Identify which cell holds the provided text, then report its (X, Y) central coordinate. 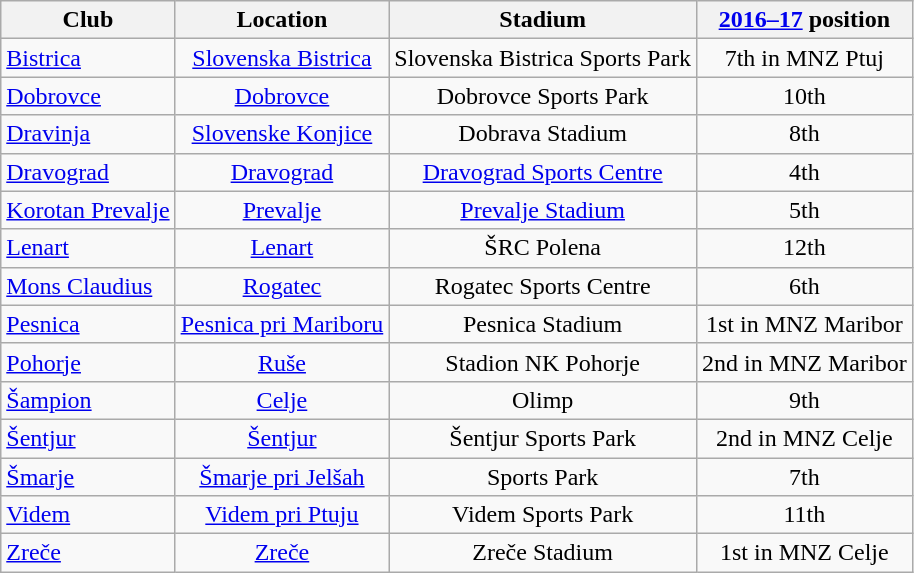
Pohorje (88, 362)
2nd in MNZ Maribor (804, 362)
4th (804, 172)
Korotan Prevalje (88, 210)
Šampion (88, 400)
Pesnica pri Mariboru (282, 324)
ŠRC Polena (543, 248)
Dobrovce Sports Park (543, 96)
Šmarje (88, 477)
1st in MNZ Celje (804, 553)
Prevalje (282, 210)
Dobrava Stadium (543, 134)
Mons Claudius (88, 286)
Dravograd Sports Centre (543, 172)
Šentjur Sports Park (543, 438)
Rogatec (282, 286)
Slovenske Konjice (282, 134)
2nd in MNZ Celje (804, 438)
Ruše (282, 362)
Sports Park (543, 477)
8th (804, 134)
6th (804, 286)
Celje (282, 400)
12th (804, 248)
Pesnica (88, 324)
Rogatec Sports Centre (543, 286)
Club (88, 20)
11th (804, 515)
Pesnica Stadium (543, 324)
Stadion NK Pohorje (543, 362)
2016–17 position (804, 20)
Videm pri Ptuju (282, 515)
Olimp (543, 400)
Stadium (543, 20)
Videm (88, 515)
Slovenska Bistrica (282, 58)
1st in MNZ Maribor (804, 324)
Prevalje Stadium (543, 210)
Dravinja (88, 134)
5th (804, 210)
Videm Sports Park (543, 515)
Šmarje pri Jelšah (282, 477)
10th (804, 96)
Bistrica (88, 58)
Slovenska Bistrica Sports Park (543, 58)
Location (282, 20)
7th (804, 477)
7th in MNZ Ptuj (804, 58)
Zreče Stadium (543, 553)
9th (804, 400)
